Find where the given text appears and provide that cell's center as [X, Y] coordinate. 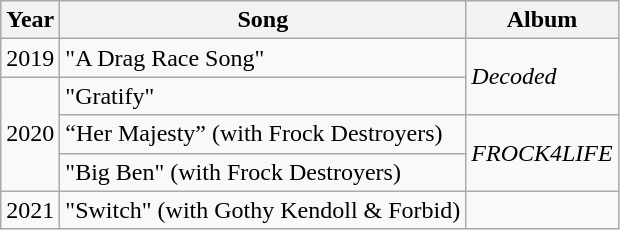
"Big Ben" (with Frock Destroyers) [263, 172]
Year [30, 20]
FROCK4LIFE [542, 153]
2020 [30, 134]
"Gratify" [263, 96]
Song [263, 20]
2021 [30, 210]
Album [542, 20]
2019 [30, 58]
“Her Majesty” (with Frock Destroyers) [263, 134]
Decoded [542, 77]
"A Drag Race Song" [263, 58]
"Switch" (with Gothy Kendoll & Forbid) [263, 210]
